Search for the cell housing the specified text and yield its (x, y) center coordinate. 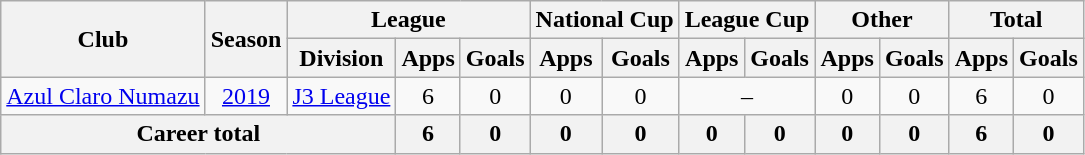
Club (103, 39)
Azul Claro Numazu (103, 96)
2019 (246, 96)
Total (1016, 20)
National Cup (604, 20)
Season (246, 39)
League (408, 20)
Other (882, 20)
Career total (198, 134)
League Cup (747, 20)
– (747, 96)
J3 League (342, 96)
Division (342, 58)
